Output the [x, y] coordinate of the center of the cell containing the given text.  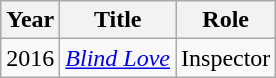
Role [226, 20]
Year [30, 20]
Inspector [226, 58]
Title [118, 20]
2016 [30, 58]
Blind Love [118, 58]
